Identify which cell holds the provided text, then report its [X, Y] central coordinate. 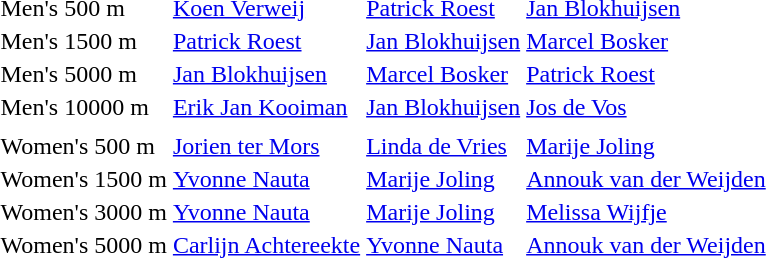
Marcel Bosker [444, 74]
Patrick Roest [266, 41]
Erik Jan Kooiman [266, 107]
Linda de Vries [444, 146]
Jorien ter Mors [266, 146]
